Locate the cell with the specified text and output its [x, y] center coordinate. 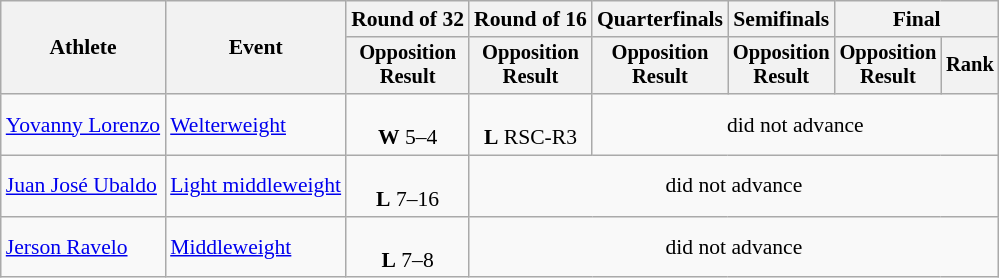
Round of 32 [408, 19]
L 7–8 [408, 248]
Jerson Ravelo [83, 248]
Rank [970, 66]
Athlete [83, 48]
Middleweight [256, 248]
Event [256, 48]
Juan José Ubaldo [83, 186]
L 7–16 [408, 186]
Welterweight [256, 124]
Quarterfinals [660, 19]
Round of 16 [530, 19]
Semifinals [782, 19]
Final [917, 19]
Yovanny Lorenzo [83, 124]
W 5–4 [408, 124]
Light middleweight [256, 186]
L RSC-R3 [530, 124]
